Extract the [X, Y] coordinate from the center of the cell holding the provided text.  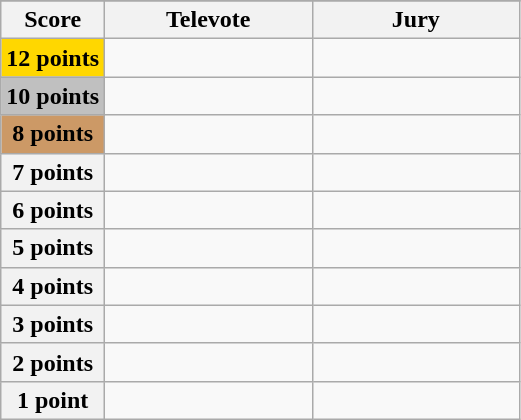
1 point [53, 400]
5 points [53, 248]
Televote [209, 20]
Jury [416, 20]
7 points [53, 172]
Score [53, 20]
3 points [53, 324]
12 points [53, 58]
8 points [53, 134]
10 points [53, 96]
4 points [53, 286]
6 points [53, 210]
2 points [53, 362]
